For the text-containing cell, return its midpoint in [x, y] coordinate format. 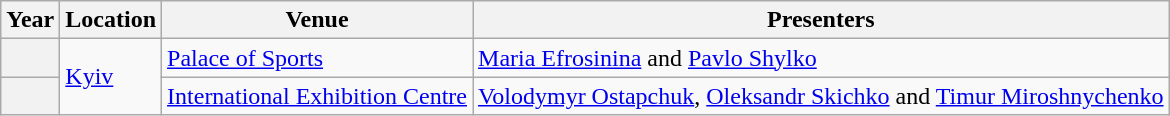
Location [111, 20]
Presenters [822, 20]
Palace of Sports [318, 58]
Kyiv [111, 77]
Year [30, 20]
Maria Efrosinina and Pavlo Shylko [822, 58]
Venue [318, 20]
International Exhibition Centre [318, 96]
Volodymyr Ostapchuk, Oleksandr Skichko and Timur Miroshnychenko [822, 96]
